For the text-containing cell, return its midpoint in (x, y) coordinate format. 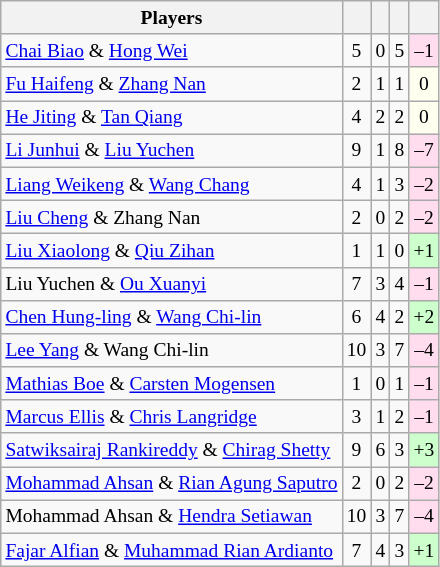
Lee Yang & Wang Chi-lin (172, 350)
Mohammad Ahsan & Hendra Setiawan (172, 516)
Fajar Alfian & Muhammad Rian Ardianto (172, 550)
Mathias Boe & Carsten Mogensen (172, 384)
8 (400, 150)
Marcus Ellis & Chris Langridge (172, 416)
He Jiting & Tan Qiang (172, 118)
Li Junhui & Liu Yuchen (172, 150)
Liu Yuchen & Ou Xuanyi (172, 284)
Satwiksairaj Rankireddy & Chirag Shetty (172, 450)
Players (172, 18)
Liu Cheng & Zhang Nan (172, 216)
Liu Xiaolong & Qiu Zihan (172, 250)
+2 (424, 316)
–7 (424, 150)
Chen Hung-ling & Wang Chi-lin (172, 316)
Mohammad Ahsan & Rian Agung Saputro (172, 484)
Fu Haifeng & Zhang Nan (172, 84)
+3 (424, 450)
Liang Weikeng & Wang Chang (172, 184)
Chai Biao & Hong Wei (172, 50)
